Search for the cell housing the specified text and yield its (x, y) center coordinate. 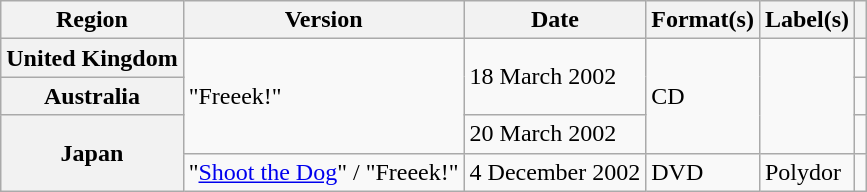
Polydor (806, 172)
18 March 2002 (555, 77)
"Freeek!" (324, 96)
Date (555, 20)
Australia (92, 96)
"Shoot the Dog" / "Freeek!" (324, 172)
4 December 2002 (555, 172)
20 March 2002 (555, 134)
Japan (92, 153)
Label(s) (806, 20)
Region (92, 20)
Format(s) (703, 20)
Version (324, 20)
United Kingdom (92, 58)
DVD (703, 172)
CD (703, 96)
